Identify which cell holds the provided text, then report its (X, Y) central coordinate. 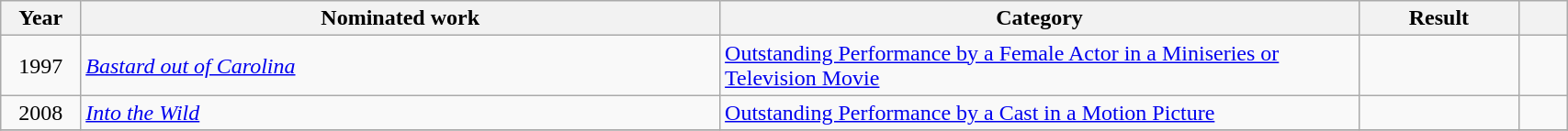
Category (1040, 18)
Bastard out of Carolina (400, 66)
1997 (40, 66)
Nominated work (400, 18)
Outstanding Performance by a Cast in a Motion Picture (1040, 113)
2008 (40, 113)
Result (1438, 18)
Outstanding Performance by a Female Actor in a Miniseries or Television Movie (1040, 66)
Into the Wild (400, 113)
Year (40, 18)
